Capture the cell that displays the provided text and extract its (X, Y) central coordinate. 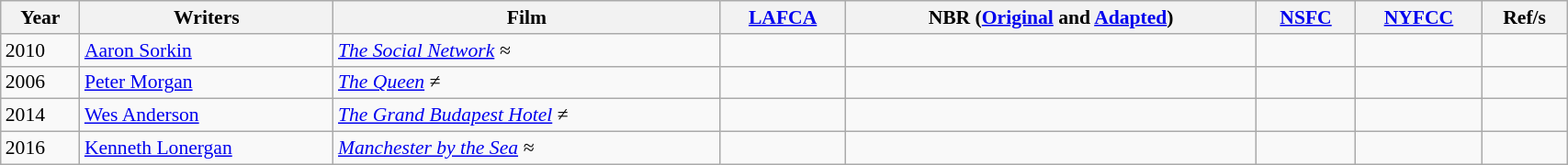
Writers (207, 17)
Film (527, 17)
Peter Morgan (207, 82)
NSFC (1306, 17)
NYFCC (1418, 17)
The Grand Budapest Hotel ≠ (527, 115)
2010 (40, 50)
Year (40, 17)
2006 (40, 82)
Ref/s (1525, 17)
Wes Anderson (207, 115)
The Social Network ≈ (527, 50)
2016 (40, 148)
The Queen ≠ (527, 82)
Manchester by the Sea ≈ (527, 148)
LAFCA (783, 17)
NBR (Original and Adapted) (1051, 17)
Kenneth Lonergan (207, 148)
2014 (40, 115)
Aaron Sorkin (207, 50)
